Scan for the cell matching the given text and deliver its [x, y] coordinate at center. 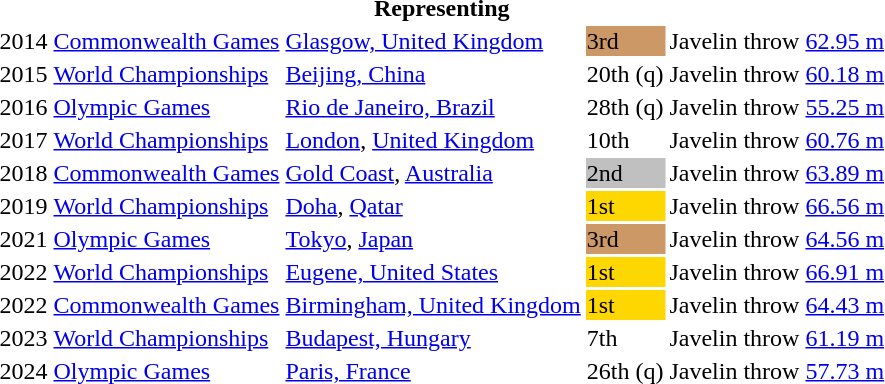
2nd [625, 173]
Tokyo, Japan [433, 239]
London, United Kingdom [433, 140]
Birmingham, United Kingdom [433, 305]
Rio de Janeiro, Brazil [433, 107]
Eugene, United States [433, 272]
Budapest, Hungary [433, 338]
7th [625, 338]
28th (q) [625, 107]
10th [625, 140]
20th (q) [625, 74]
Gold Coast, Australia [433, 173]
Doha, Qatar [433, 206]
Beijing, China [433, 74]
Glasgow, United Kingdom [433, 41]
